Return [X, Y] of the center of cell containing provided text 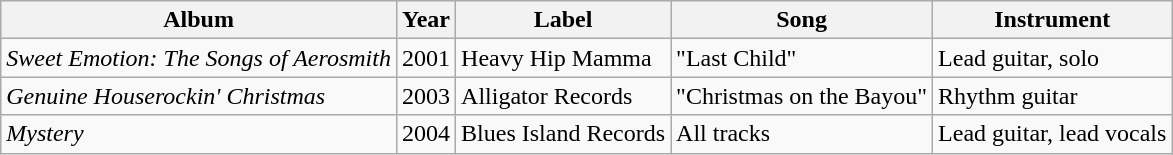
Lead guitar, lead vocals [1052, 134]
2004 [426, 134]
Instrument [1052, 20]
Song [802, 20]
Rhythm guitar [1052, 96]
Label [564, 20]
Sweet Emotion: The Songs of Aerosmith [199, 58]
Mystery [199, 134]
2003 [426, 96]
"Christmas on the Bayou" [802, 96]
2001 [426, 58]
Album [199, 20]
Lead guitar, solo [1052, 58]
Year [426, 20]
Genuine Houserockin' Christmas [199, 96]
Heavy Hip Mamma [564, 58]
Blues Island Records [564, 134]
All tracks [802, 134]
"Last Child" [802, 58]
Alligator Records [564, 96]
